Identify which cell holds the provided text, then report its [x, y] central coordinate. 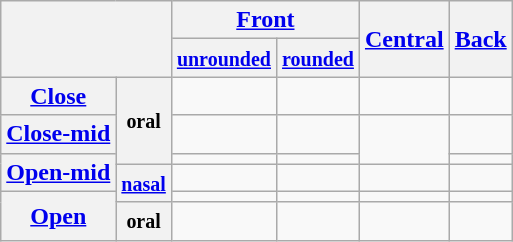
unrounded [224, 58]
Open-mid [58, 172]
Back [480, 39]
Open [58, 216]
Central [404, 39]
Close-mid [58, 134]
Front [265, 20]
Close [58, 96]
rounded [318, 58]
nasal [144, 183]
